Detect which cell encompasses the target text, then output its (x, y) center coordinate. 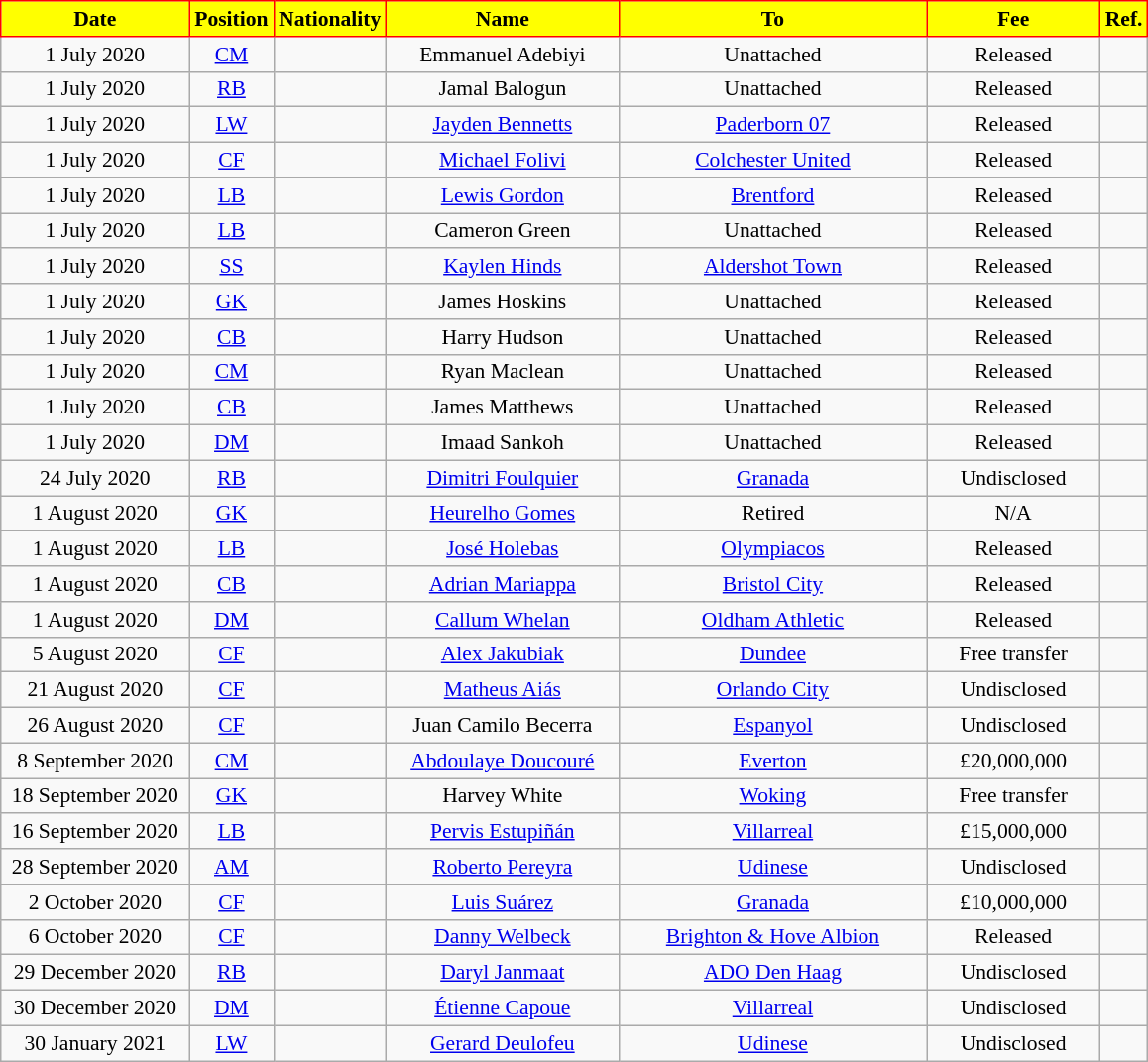
Étienne Capoue (502, 1008)
Alex Jakubiak (502, 654)
26 August 2020 (95, 726)
Dimitri Foulquier (502, 478)
Roberto Pereyra (502, 867)
Brighton & Hove Albion (772, 937)
Jamal Balogun (502, 89)
21 August 2020 (95, 690)
SS (232, 267)
N/A (1013, 514)
2 October 2020 (95, 902)
Heurelho Gomes (502, 514)
Everton (772, 761)
Lewis Gordon (502, 195)
6 October 2020 (95, 937)
James Hoskins (502, 301)
AM (232, 867)
£15,000,000 (1013, 832)
ADO Den Haag (772, 973)
Jayden Bennetts (502, 125)
5 August 2020 (95, 654)
Imaad Sankoh (502, 443)
Olympiacos (772, 549)
18 September 2020 (95, 796)
Juan Camilo Becerra (502, 726)
Orlando City (772, 690)
Position (232, 19)
30 December 2020 (95, 1008)
Brentford (772, 195)
Daryl Janmaat (502, 973)
Retired (772, 514)
Ryan Maclean (502, 372)
Fee (1013, 19)
Dundee (772, 654)
Kaylen Hinds (502, 267)
Name (502, 19)
Date (95, 19)
Bristol City (772, 584)
Oldham Athletic (772, 620)
29 December 2020 (95, 973)
Luis Suárez (502, 902)
Matheus Aiás (502, 690)
To (772, 19)
Abdoulaye Doucouré (502, 761)
José Holebas (502, 549)
£20,000,000 (1013, 761)
8 September 2020 (95, 761)
Nationality (329, 19)
Ref. (1124, 19)
Emmanuel Adebiyi (502, 55)
Harry Hudson (502, 337)
Adrian Mariappa (502, 584)
Espanyol (772, 726)
Colchester United (772, 161)
28 September 2020 (95, 867)
16 September 2020 (95, 832)
Woking (772, 796)
Paderborn 07 (772, 125)
Pervis Estupiñán (502, 832)
Gerard Deulofeu (502, 1043)
Harvey White (502, 796)
Danny Welbeck (502, 937)
Cameron Green (502, 231)
Aldershot Town (772, 267)
£10,000,000 (1013, 902)
Michael Folivi (502, 161)
James Matthews (502, 408)
24 July 2020 (95, 478)
Callum Whelan (502, 620)
30 January 2021 (95, 1043)
